Scan for the cell matching the given text and deliver its [x, y] coordinate at center. 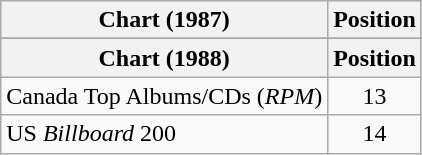
Chart (1988) [164, 58]
US Billboard 200 [164, 134]
13 [375, 96]
Canada Top Albums/CDs (RPM) [164, 96]
Chart (1987) [164, 20]
14 [375, 134]
